Capture the cell that displays the provided text and extract its [x, y] central coordinate. 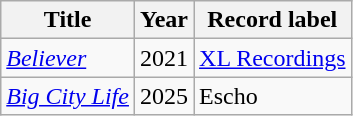
2025 [164, 96]
Record label [272, 20]
Big City Life [68, 96]
Title [68, 20]
Year [164, 20]
2021 [164, 58]
Believer [68, 58]
XL Recordings [272, 58]
Escho [272, 96]
